For the text-containing cell, return its midpoint in (x, y) coordinate format. 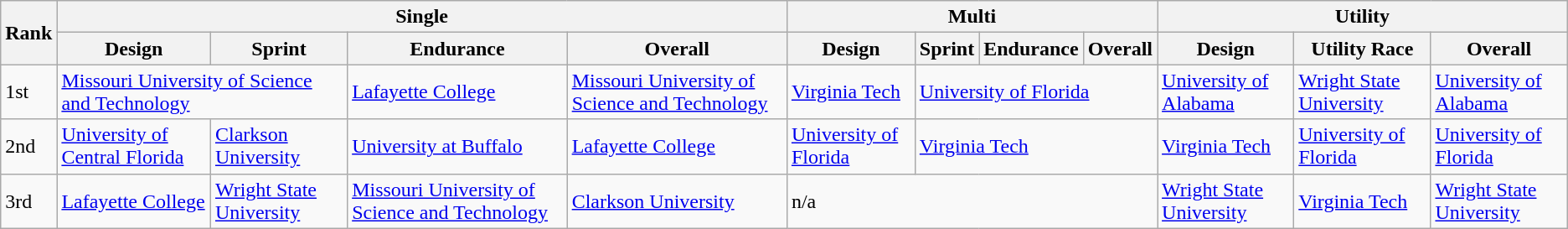
Rank (28, 33)
2nd (28, 146)
Multi (972, 17)
n/a (972, 201)
3rd (28, 201)
University at Buffalo (457, 146)
Utility (1363, 17)
Utility Race (1362, 49)
University of Central Florida (134, 146)
1st (28, 92)
Single (422, 17)
